Provide the [X, Y] coordinate of the cell's center where the given text is located.  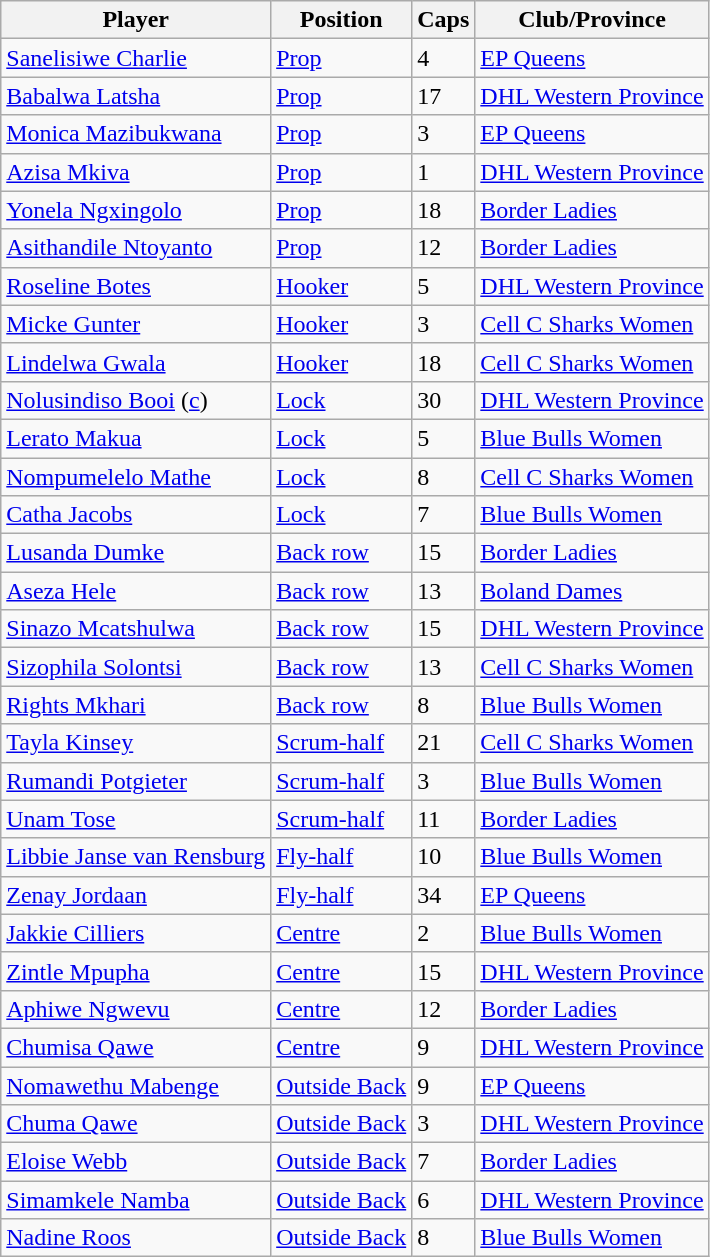
2 [444, 933]
Caps [444, 20]
Boland Dames [592, 591]
11 [444, 819]
Lusanda Dumke [136, 553]
6 [444, 1200]
Roseline Botes [136, 286]
Lerato Makua [136, 438]
Catha Jacobs [136, 515]
Nolusindiso Booi (c) [136, 400]
Aphiwe Ngwevu [136, 1009]
Position [342, 20]
10 [444, 857]
Tayla Kinsey [136, 743]
Micke Gunter [136, 324]
Unam Tose [136, 819]
Nomawethu Mabenge [136, 1085]
34 [444, 895]
Sinazo Mcatshulwa [136, 629]
Sanelisiwe Charlie [136, 58]
Lindelwa Gwala [136, 362]
Yonela Ngxingolo [136, 210]
Eloise Webb [136, 1162]
Chumisa Qawe [136, 1047]
Chuma Qawe [136, 1124]
Libbie Janse van Rensburg [136, 857]
Azisa Mkiva [136, 172]
Club/Province [592, 20]
30 [444, 400]
1 [444, 172]
17 [444, 96]
Sizophila Solontsi [136, 667]
4 [444, 58]
Nompumelelo Mathe [136, 477]
Player [136, 20]
Nadine Roos [136, 1238]
Rights Mkhari [136, 705]
Monica Mazibukwana [136, 134]
21 [444, 743]
Rumandi Potgieter [136, 781]
Jakkie Cilliers [136, 933]
Zenay Jordaan [136, 895]
Asithandile Ntoyanto [136, 248]
Babalwa Latsha [136, 96]
Aseza Hele [136, 591]
Simamkele Namba [136, 1200]
Zintle Mpupha [136, 971]
